From the cell containing the given text, extract its center point as [x, y] coordinate. 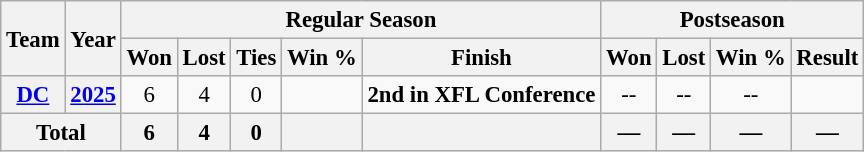
2025 [93, 95]
Regular Season [361, 20]
Result [828, 58]
Team [33, 38]
Postseason [732, 20]
2nd in XFL Conference [482, 95]
Year [93, 38]
Ties [256, 58]
Total [61, 133]
DC [33, 95]
Finish [482, 58]
